Locate the cell with the specified text and output its (X, Y) center coordinate. 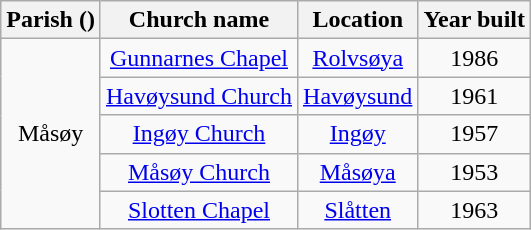
Måsøy Church (198, 172)
Ingøy Church (198, 134)
Rolvsøya (358, 58)
Slotten Chapel (198, 210)
1961 (474, 96)
Gunnarnes Chapel (198, 58)
1957 (474, 134)
Ingøy (358, 134)
Havøysund Church (198, 96)
Havøysund (358, 96)
Location (358, 20)
Parish () (51, 20)
Måsøy (51, 134)
Slåtten (358, 210)
1963 (474, 210)
Church name (198, 20)
1953 (474, 172)
1986 (474, 58)
Year built (474, 20)
Måsøya (358, 172)
